Determine the (X, Y) coordinate at the center of the cell enclosing the given text.  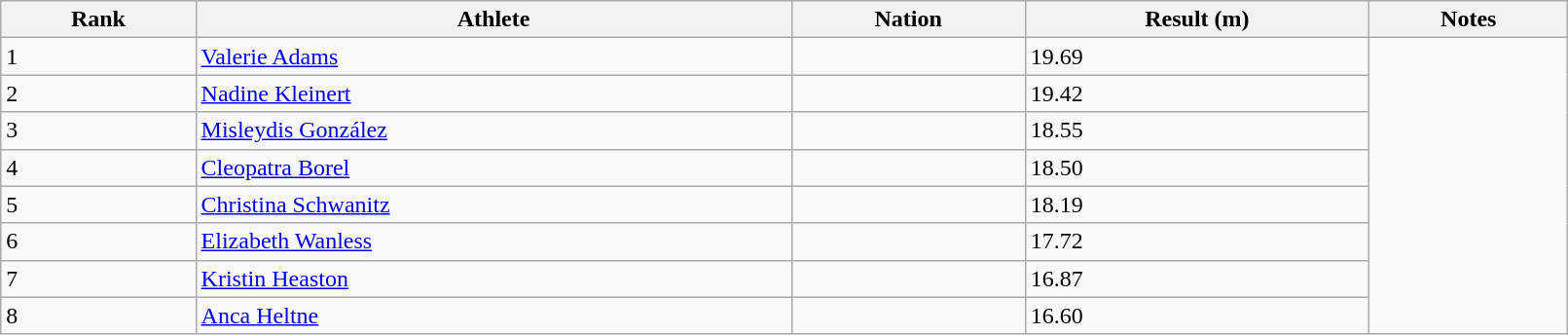
4 (98, 167)
Cleopatra Borel (493, 167)
2 (98, 93)
Notes (1469, 19)
1 (98, 56)
Nation (908, 19)
16.87 (1197, 279)
Kristin Heaston (493, 279)
Anca Heltne (493, 316)
19.69 (1197, 56)
3 (98, 130)
18.50 (1197, 167)
Rank (98, 19)
7 (98, 279)
18.19 (1197, 205)
18.55 (1197, 130)
5 (98, 205)
16.60 (1197, 316)
Nadine Kleinert (493, 93)
Athlete (493, 19)
19.42 (1197, 93)
6 (98, 242)
8 (98, 316)
Christina Schwanitz (493, 205)
Valerie Adams (493, 56)
Misleydis González (493, 130)
Result (m) (1197, 19)
Elizabeth Wanless (493, 242)
17.72 (1197, 242)
